Pinpoint the cell where the given text exists, returning its (X, Y) midpoint coordinate. 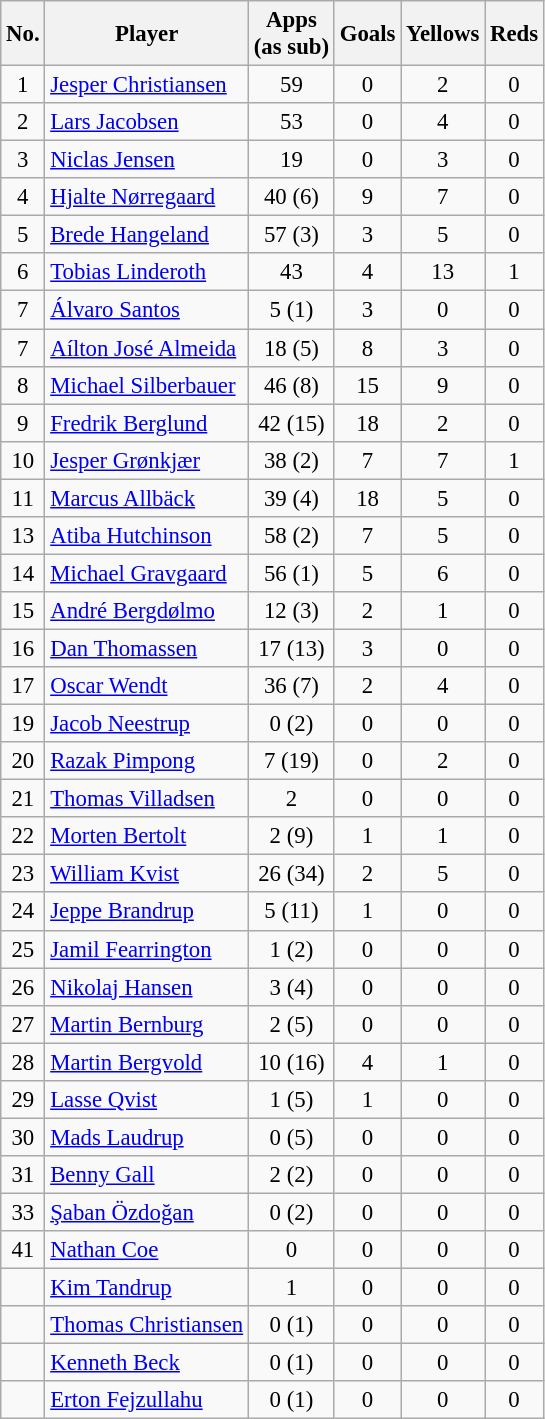
39 (4) (291, 498)
Erton Fejzullahu (147, 1400)
2 (5) (291, 1024)
Oscar Wendt (147, 686)
Reds (514, 34)
5 (1) (291, 310)
53 (291, 122)
William Kvist (147, 874)
Goals (367, 34)
40 (6) (291, 197)
59 (291, 85)
Brede Hangeland (147, 235)
43 (291, 273)
18 (5) (291, 348)
Kenneth Beck (147, 1363)
Hjalte Nørregaard (147, 197)
1 (5) (291, 1100)
Thomas Christiansen (147, 1325)
Şaban Özdoğan (147, 1212)
17 (23, 686)
3 (4) (291, 987)
Nathan Coe (147, 1250)
27 (23, 1024)
16 (23, 648)
Martin Bernburg (147, 1024)
22 (23, 836)
2 (2) (291, 1175)
23 (23, 874)
Álvaro Santos (147, 310)
25 (23, 949)
Jamil Fearrington (147, 949)
33 (23, 1212)
24 (23, 912)
11 (23, 498)
36 (7) (291, 686)
7 (19) (291, 761)
57 (3) (291, 235)
26 (23, 987)
Player (147, 34)
17 (13) (291, 648)
38 (2) (291, 460)
26 (34) (291, 874)
Atiba Hutchinson (147, 536)
Michael Gravgaard (147, 573)
10 (23, 460)
41 (23, 1250)
42 (15) (291, 423)
56 (1) (291, 573)
12 (3) (291, 611)
28 (23, 1062)
Niclas Jensen (147, 160)
Jacob Neestrup (147, 724)
2 (9) (291, 836)
Razak Pimpong (147, 761)
31 (23, 1175)
Morten Bertolt (147, 836)
Nikolaj Hansen (147, 987)
14 (23, 573)
Kim Tandrup (147, 1288)
André Bergdølmo (147, 611)
20 (23, 761)
Aílton José Almeida (147, 348)
Jesper Grønkjær (147, 460)
Jeppe Brandrup (147, 912)
21 (23, 799)
Michael Silberbauer (147, 385)
Mads Laudrup (147, 1137)
Marcus Allbäck (147, 498)
1 (2) (291, 949)
Dan Thomassen (147, 648)
Apps(as sub) (291, 34)
10 (16) (291, 1062)
Lars Jacobsen (147, 122)
Tobias Linderoth (147, 273)
30 (23, 1137)
Martin Bergvold (147, 1062)
Yellows (443, 34)
5 (11) (291, 912)
58 (2) (291, 536)
0 (5) (291, 1137)
Jesper Christiansen (147, 85)
Fredrik Berglund (147, 423)
29 (23, 1100)
46 (8) (291, 385)
Lasse Qvist (147, 1100)
Thomas Villadsen (147, 799)
No. (23, 34)
Benny Gall (147, 1175)
